Identify which cell holds the provided text, then report its (x, y) central coordinate. 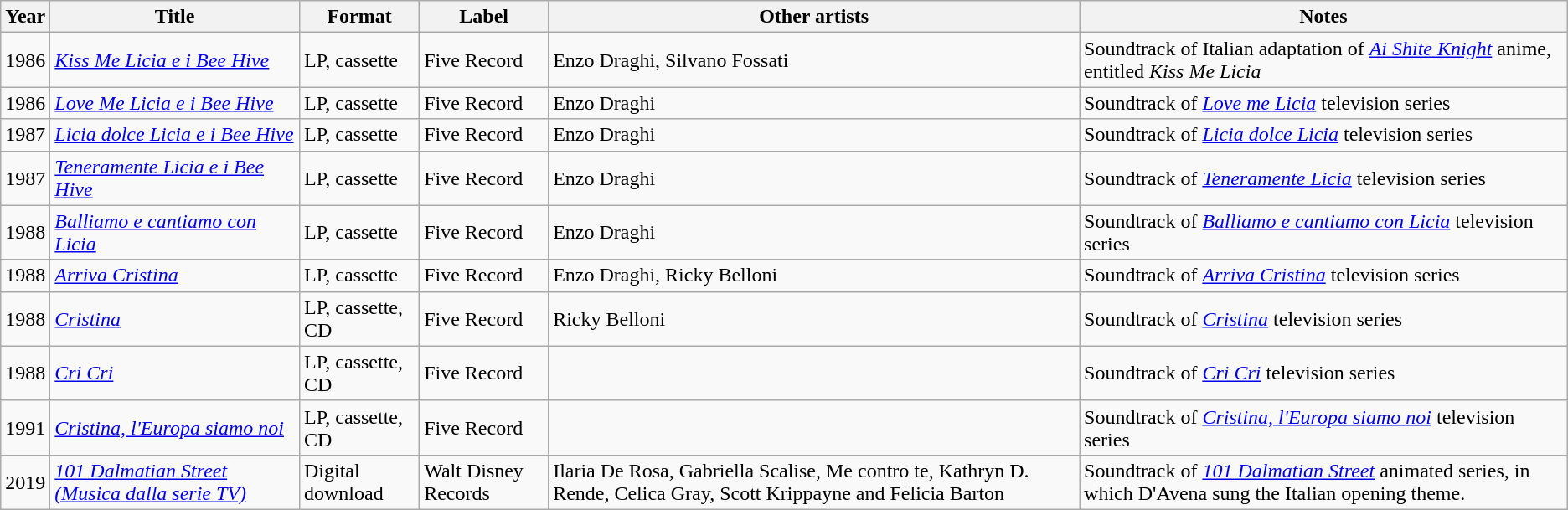
Enzo Draghi, Silvano Fossati (814, 60)
Soundtrack of Italian adaptation of Ai Shite Knight anime, entitled Kiss Me Licia (1323, 60)
Soundtrack of Cristina television series (1323, 318)
Soundtrack of Cristina, l'Europa siamo noi television series (1323, 427)
Notes (1323, 17)
Teneramente Licia e i Bee Hive (175, 178)
Arriva Cristina (175, 276)
Ricky Belloni (814, 318)
Label (484, 17)
101 Dalmatian Street (Musica dalla serie TV) (175, 482)
Cristina, l'Europa siamo noi (175, 427)
Digital download (358, 482)
Cristina (175, 318)
Soundtrack of Teneramente Licia television series (1323, 178)
1991 (25, 427)
Ilaria De Rosa, Gabriella Scalise, Me contro te, Kathryn D. Rende, Celica Gray, Scott Krippayne and Felicia Barton (814, 482)
Soundtrack of Arriva Cristina television series (1323, 276)
Kiss Me Licia e i Bee Hive (175, 60)
2019 (25, 482)
Year (25, 17)
Love Me Licia e i Bee Hive (175, 103)
Title (175, 17)
Soundtrack of Cri Cri television series (1323, 373)
Soundtrack of Balliamo e cantiamo con Licia television series (1323, 233)
Enzo Draghi, Ricky Belloni (814, 276)
Licia dolce Licia e i Bee Hive (175, 135)
Soundtrack of 101 Dalmatian Street animated series, in which D'Avena sung the Italian opening theme. (1323, 482)
Soundtrack of Licia dolce Licia television series (1323, 135)
Soundtrack of Love me Licia television series (1323, 103)
Other artists (814, 17)
Cri Cri (175, 373)
Walt Disney Records (484, 482)
Format (358, 17)
Balliamo e cantiamo con Licia (175, 233)
